Locate the cell with the specified text and output its (X, Y) center coordinate. 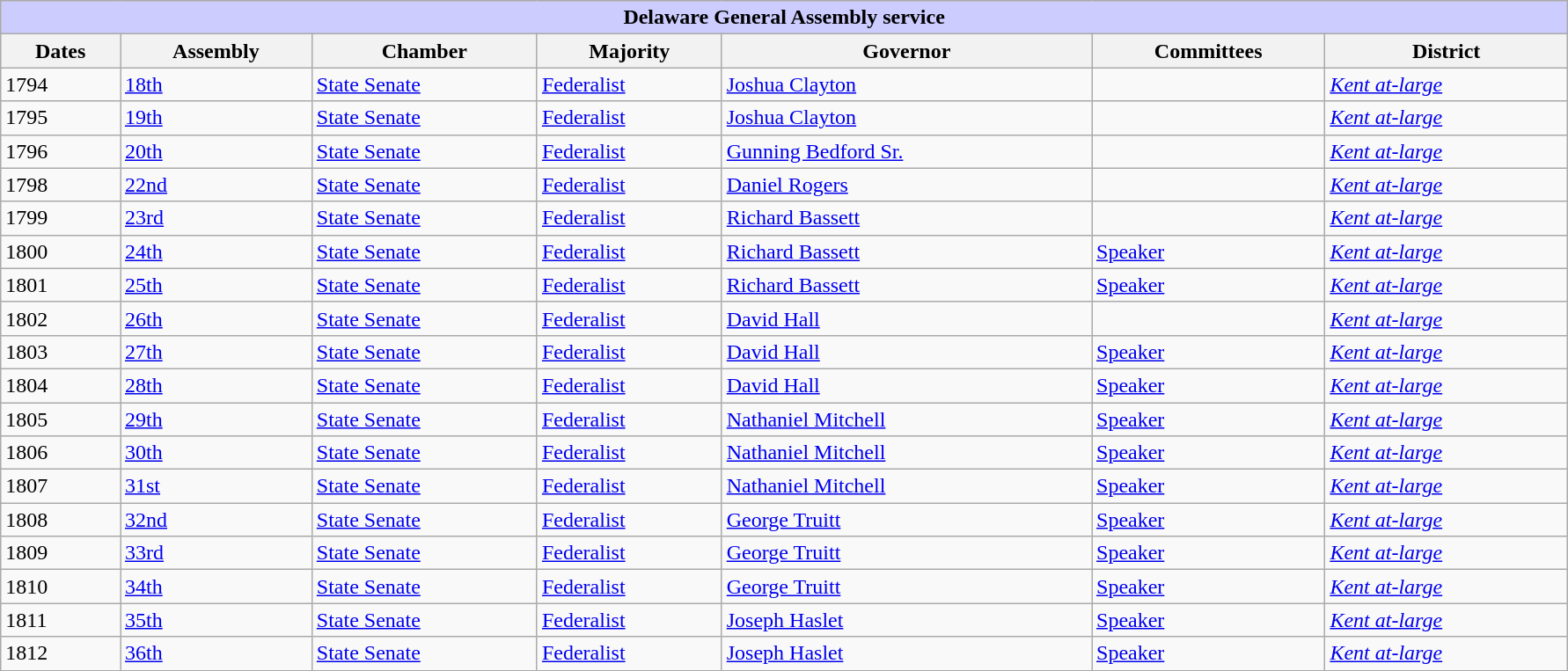
1812 (61, 653)
36th (216, 653)
1808 (61, 520)
Gunning Bedford Sr. (906, 151)
1802 (61, 318)
18th (216, 84)
1795 (61, 118)
Dates (61, 51)
20th (216, 151)
33rd (216, 553)
31st (216, 486)
1809 (61, 553)
Chamber (424, 51)
1805 (61, 419)
29th (216, 419)
1803 (61, 352)
1801 (61, 285)
32nd (216, 520)
Delaware General Assembly service (785, 18)
26th (216, 318)
Assembly (216, 51)
1798 (61, 185)
35th (216, 620)
Governor (906, 51)
1794 (61, 84)
1800 (61, 252)
1810 (61, 587)
24th (216, 252)
19th (216, 118)
25th (216, 285)
30th (216, 453)
23rd (216, 218)
34th (216, 587)
Daniel Rogers (906, 185)
1796 (61, 151)
22nd (216, 185)
1806 (61, 453)
1807 (61, 486)
28th (216, 385)
27th (216, 352)
1804 (61, 385)
Majority (629, 51)
1799 (61, 218)
1811 (61, 620)
District (1447, 51)
Committees (1207, 51)
